Scan for the cell matching the given text and deliver its [x, y] coordinate at center. 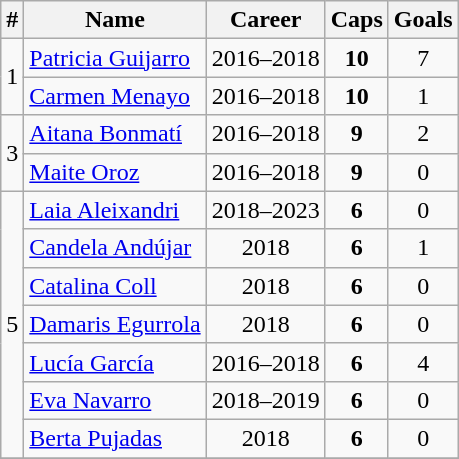
Name [115, 20]
Lucía García [115, 362]
Berta Pujadas [115, 438]
Eva Navarro [115, 400]
2018–2019 [266, 400]
Maite Oroz [115, 172]
Candela Andújar [115, 248]
Damaris Egurrola [115, 324]
Laia Aleixandri [115, 210]
3 [12, 153]
4 [423, 362]
Carmen Menayo [115, 96]
2 [423, 134]
2018–2023 [266, 210]
Aitana Bonmatí [115, 134]
# [12, 20]
Career [266, 20]
Goals [423, 20]
Patricia Guijarro [115, 58]
Caps [356, 20]
7 [423, 58]
Catalina Coll [115, 286]
5 [12, 324]
